From the cell containing the given text, extract its center point as (x, y) coordinate. 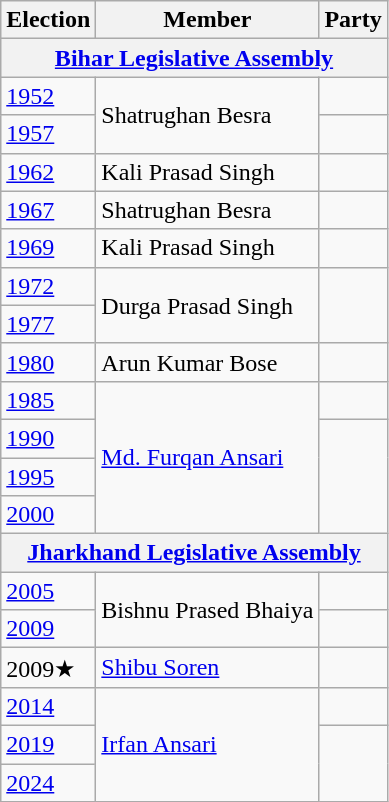
Arun Kumar Bose (208, 362)
Irfan Ansari (208, 744)
Jharkhand Legislative Assembly (194, 553)
Election (48, 20)
1962 (48, 172)
2009★ (48, 668)
2009 (48, 629)
Shibu Soren (208, 668)
2024 (48, 783)
Party (353, 20)
Md. Furqan Ansari (208, 457)
Durga Prasad Singh (208, 305)
1957 (48, 134)
Member (208, 20)
2000 (48, 515)
2019 (48, 744)
1969 (48, 248)
1972 (48, 286)
1985 (48, 400)
2014 (48, 706)
Bihar Legislative Assembly (194, 58)
1980 (48, 362)
Bishnu Prased Bhaiya (208, 610)
1977 (48, 324)
1967 (48, 210)
1995 (48, 477)
1952 (48, 96)
1990 (48, 438)
2005 (48, 591)
